Identify which cell holds the provided text, then report its (X, Y) central coordinate. 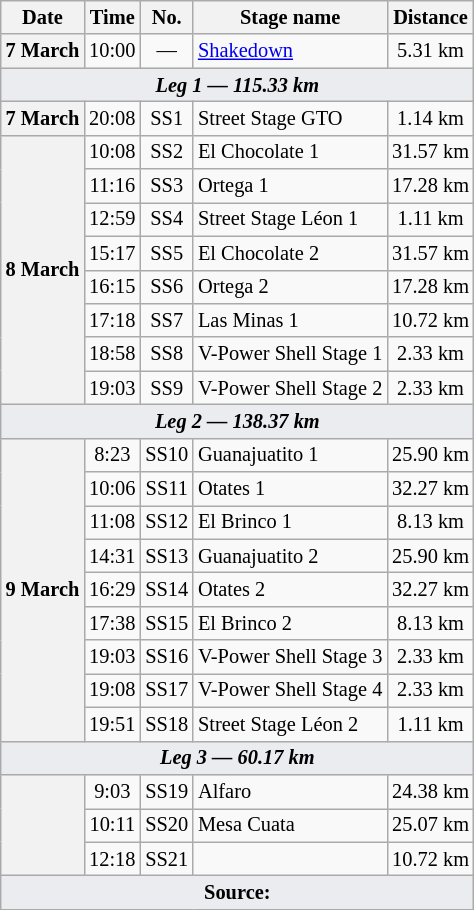
Distance (430, 17)
SS17 (166, 690)
Shakedown (290, 51)
Time (112, 17)
SS10 (166, 455)
Ortega 2 (290, 287)
Leg 1 — 115.33 km (238, 85)
SS7 (166, 320)
No. (166, 17)
Street Stage Léon 1 (290, 219)
SS1 (166, 118)
10:11 (112, 825)
SS21 (166, 859)
Guanajuatito 2 (290, 556)
Alfaro (290, 791)
12:59 (112, 219)
Ortega 1 (290, 186)
16:15 (112, 287)
SS16 (166, 657)
8:23 (112, 455)
17:38 (112, 623)
10:06 (112, 489)
14:31 (112, 556)
SS13 (166, 556)
SS9 (166, 388)
El Chocolate 1 (290, 152)
V-Power Shell Stage 1 (290, 354)
11:08 (112, 522)
10:08 (112, 152)
9 March (42, 590)
25.07 km (430, 825)
17:18 (112, 320)
12:18 (112, 859)
8 March (42, 270)
V-Power Shell Stage 2 (290, 388)
SS15 (166, 623)
V-Power Shell Stage 4 (290, 690)
Otates 1 (290, 489)
Otates 2 (290, 589)
16:29 (112, 589)
24.38 km (430, 791)
Las Minas 1 (290, 320)
SS2 (166, 152)
Street Stage GTO (290, 118)
— (166, 51)
20:08 (112, 118)
SS4 (166, 219)
Leg 3 — 60.17 km (238, 758)
5.31 km (430, 51)
Leg 2 — 138.37 km (238, 421)
19:08 (112, 690)
El Brinco 1 (290, 522)
Stage name (290, 17)
SS14 (166, 589)
1.14 km (430, 118)
V-Power Shell Stage 3 (290, 657)
SS3 (166, 186)
SS6 (166, 287)
Date (42, 17)
18:58 (112, 354)
15:17 (112, 253)
19:51 (112, 724)
SS19 (166, 791)
11:16 (112, 186)
SS18 (166, 724)
9:03 (112, 791)
Street Stage Léon 2 (290, 724)
SS12 (166, 522)
Source: (238, 892)
El Brinco 2 (290, 623)
El Chocolate 2 (290, 253)
Guanajuatito 1 (290, 455)
Mesa Cuata (290, 825)
SS20 (166, 825)
SS11 (166, 489)
SS5 (166, 253)
10:00 (112, 51)
SS8 (166, 354)
